Search for the cell housing the specified text and yield its [x, y] center coordinate. 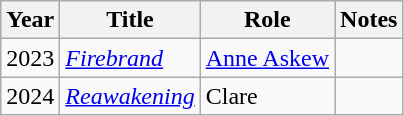
Firebrand [130, 58]
2023 [30, 58]
Reawakening [130, 96]
Clare [267, 96]
Role [267, 20]
Notes [369, 20]
Year [30, 20]
2024 [30, 96]
Anne Askew [267, 58]
Title [130, 20]
